Detect which cell encompasses the target text, then output its [X, Y] center coordinate. 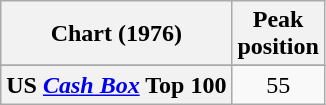
Chart (1976) [116, 34]
55 [278, 85]
Peakposition [278, 34]
US Cash Box Top 100 [116, 85]
